Pinpoint the cell where the given text exists, returning its (x, y) midpoint coordinate. 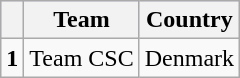
Country (189, 20)
Denmark (189, 58)
1 (12, 58)
Team (82, 20)
Team CSC (82, 58)
